Provide the [X, Y] coordinate of the cell's center where the given text is located.  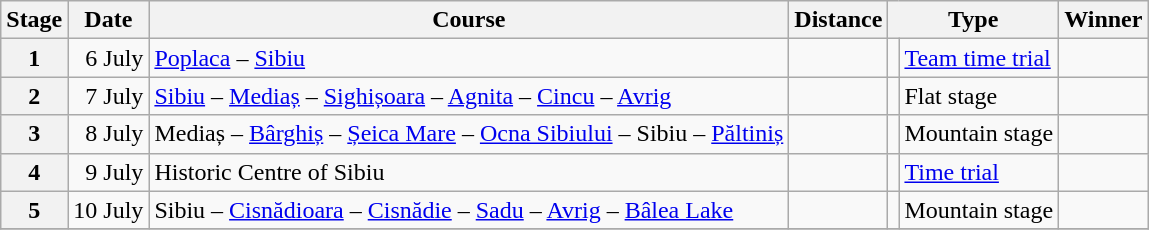
8 July [108, 134]
Course [469, 20]
Team time trial [979, 58]
Mediaș – Bârghiș – Șeica Mare – Ocna Sibiului – Sibiu – Păltiniș [469, 134]
3 [34, 134]
6 July [108, 58]
4 [34, 172]
Time trial [979, 172]
9 July [108, 172]
Winner [1104, 20]
Poplaca – Sibiu [469, 58]
10 July [108, 210]
2 [34, 96]
Sibiu – Mediaș – Sighișoara – Agnita – Cincu – Avrig [469, 96]
Date [108, 20]
5 [34, 210]
Sibiu – Cisnădioara – Cisnădie – Sadu – Avrig – Bâlea Lake [469, 210]
Distance [838, 20]
1 [34, 58]
Type [974, 20]
7 July [108, 96]
Historic Centre of Sibiu [469, 172]
Flat stage [979, 96]
Stage [34, 20]
